From the cell containing the given text, extract its center point as [X, Y] coordinate. 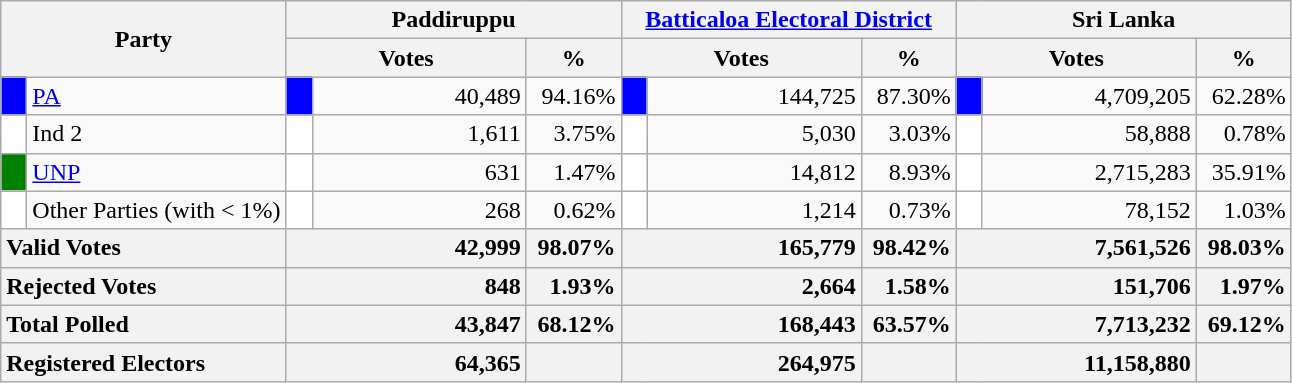
40,489 [419, 96]
Sri Lanka [1124, 20]
98.42% [908, 248]
Other Parties (with < 1%) [156, 210]
3.75% [574, 134]
78,152 [1089, 210]
1.58% [908, 286]
1.47% [574, 172]
58,888 [1089, 134]
7,561,526 [1076, 248]
69.12% [1244, 324]
165,779 [741, 248]
1,214 [754, 210]
98.03% [1244, 248]
1,611 [419, 134]
Valid Votes [144, 248]
94.16% [574, 96]
Party [144, 39]
1.03% [1244, 210]
0.78% [1244, 134]
Paddiruppu [454, 20]
168,443 [741, 324]
Registered Electors [144, 362]
Total Polled [144, 324]
1.93% [574, 286]
7,713,232 [1076, 324]
3.03% [908, 134]
2,715,283 [1089, 172]
631 [419, 172]
63.57% [908, 324]
62.28% [1244, 96]
43,847 [406, 324]
1.97% [1244, 286]
98.07% [574, 248]
Batticaloa Electoral District [788, 20]
87.30% [908, 96]
4,709,205 [1089, 96]
0.62% [574, 210]
68.12% [574, 324]
11,158,880 [1076, 362]
5,030 [754, 134]
35.91% [1244, 172]
Rejected Votes [144, 286]
144,725 [754, 96]
UNP [156, 172]
0.73% [908, 210]
Ind 2 [156, 134]
PA [156, 96]
264,975 [741, 362]
14,812 [754, 172]
42,999 [406, 248]
2,664 [741, 286]
64,365 [406, 362]
268 [419, 210]
8.93% [908, 172]
848 [406, 286]
151,706 [1076, 286]
